For the text-containing cell, return its midpoint in [x, y] coordinate format. 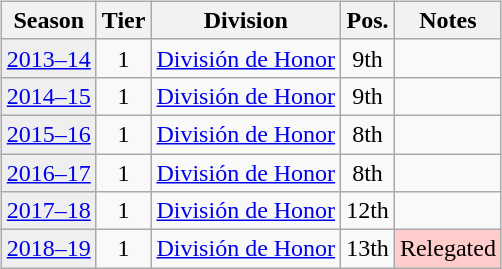
Division [246, 20]
Season [48, 20]
2015–16 [48, 134]
2014–15 [48, 96]
2013–14 [48, 58]
2018–19 [48, 249]
2017–18 [48, 211]
Pos. [368, 20]
13th [368, 249]
2016–17 [48, 173]
Notes [448, 20]
12th [368, 211]
Relegated [448, 249]
Tier [124, 20]
